Capture the cell that displays the provided text and extract its (X, Y) central coordinate. 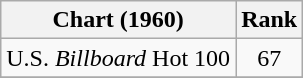
Chart (1960) (118, 20)
Rank (270, 20)
U.S. Billboard Hot 100 (118, 58)
67 (270, 58)
